Find where the given text appears and provide that cell's center as (X, Y) coordinate. 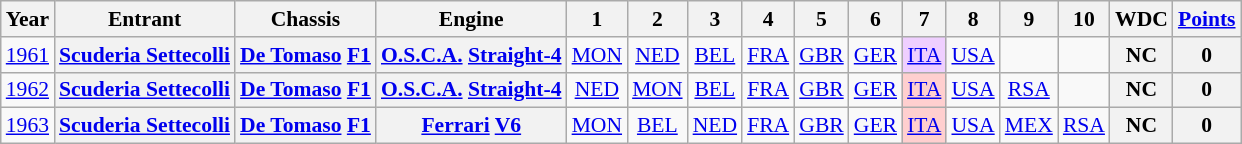
Engine (472, 19)
8 (972, 19)
Ferrari V6 (472, 126)
1961 (28, 55)
10 (1084, 19)
1962 (28, 90)
1963 (28, 126)
3 (715, 19)
Points (1207, 19)
2 (658, 19)
Year (28, 19)
MEX (1029, 126)
1 (598, 19)
9 (1029, 19)
Chassis (306, 19)
4 (768, 19)
5 (822, 19)
WDC (1142, 19)
7 (924, 19)
Entrant (144, 19)
6 (876, 19)
